Scan for the cell matching the given text and deliver its (X, Y) coordinate at center. 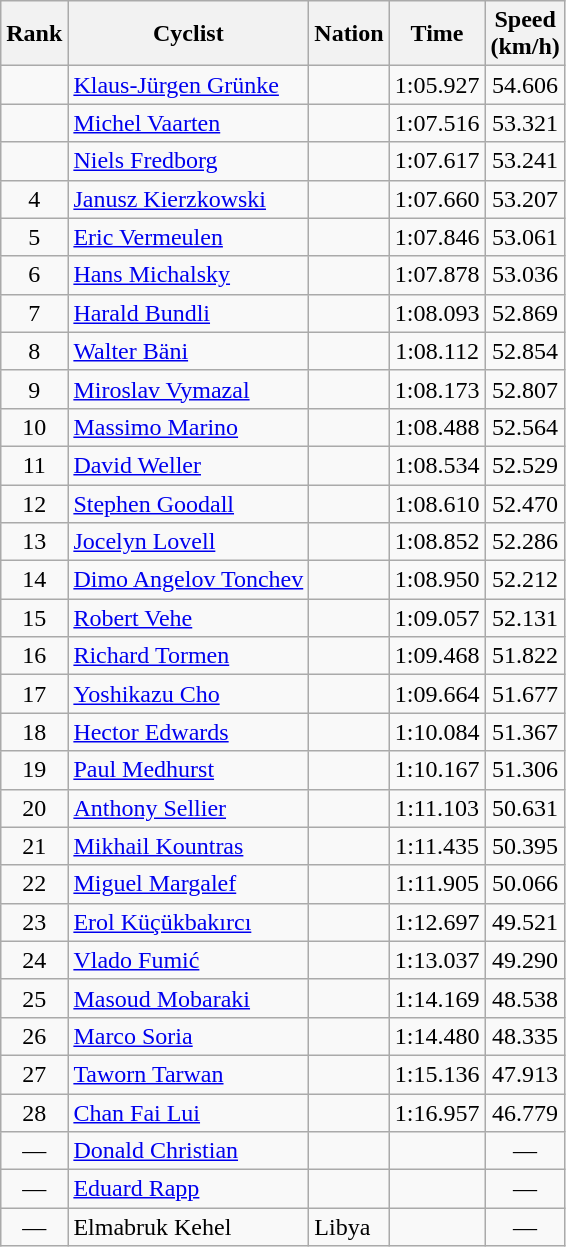
5 (34, 237)
6 (34, 275)
1:08.950 (437, 580)
52.529 (525, 465)
Marco Soria (188, 1036)
1:13.037 (437, 960)
51.306 (525, 770)
Niels Fredborg (188, 161)
1:08.534 (437, 465)
27 (34, 1074)
53.207 (525, 199)
19 (34, 770)
14 (34, 580)
Dimo Angelov Tonchev (188, 580)
23 (34, 922)
Masoud Mobaraki (188, 998)
1:12.697 (437, 922)
53.036 (525, 275)
25 (34, 998)
Eric Vermeulen (188, 237)
18 (34, 732)
20 (34, 808)
1:09.057 (437, 618)
52.212 (525, 580)
1:07.660 (437, 199)
1:10.084 (437, 732)
49.521 (525, 922)
Stephen Goodall (188, 503)
1:07.878 (437, 275)
28 (34, 1113)
54.606 (525, 85)
52.807 (525, 389)
51.822 (525, 656)
Anthony Sellier (188, 808)
52.286 (525, 542)
1:10.167 (437, 770)
David Weller (188, 465)
1:08.488 (437, 427)
8 (34, 351)
Klaus-Jürgen Grünke (188, 85)
Harald Bundli (188, 313)
Elmabruk Kehel (188, 1227)
50.395 (525, 846)
Nation (349, 34)
Erol Küçükbakırcı (188, 922)
48.538 (525, 998)
Chan Fai Lui (188, 1113)
1:14.480 (437, 1036)
1:08.852 (437, 542)
7 (34, 313)
Speed(km/h) (525, 34)
52.564 (525, 427)
1:08.173 (437, 389)
22 (34, 884)
53.241 (525, 161)
Yoshikazu Cho (188, 694)
1:09.664 (437, 694)
4 (34, 199)
Cyclist (188, 34)
Massimo Marino (188, 427)
1:14.169 (437, 998)
Hector Edwards (188, 732)
17 (34, 694)
47.913 (525, 1074)
1:11.435 (437, 846)
Rank (34, 34)
52.131 (525, 618)
Vlado Fumić (188, 960)
50.066 (525, 884)
15 (34, 618)
1:08.112 (437, 351)
Eduard Rapp (188, 1189)
Janusz Kierzkowski (188, 199)
50.631 (525, 808)
53.061 (525, 237)
Hans Michalsky (188, 275)
49.290 (525, 960)
10 (34, 427)
Miguel Margalef (188, 884)
Jocelyn Lovell (188, 542)
1:07.846 (437, 237)
Michel Vaarten (188, 123)
1:07.617 (437, 161)
1:15.136 (437, 1074)
16 (34, 656)
Donald Christian (188, 1151)
Walter Bäni (188, 351)
Time (437, 34)
12 (34, 503)
Libya (349, 1227)
26 (34, 1036)
1:08.093 (437, 313)
1:05.927 (437, 85)
48.335 (525, 1036)
1:09.468 (437, 656)
24 (34, 960)
Miroslav Vymazal (188, 389)
Robert Vehe (188, 618)
Taworn Tarwan (188, 1074)
1:11.905 (437, 884)
52.470 (525, 503)
51.367 (525, 732)
52.854 (525, 351)
Mikhail Kountras (188, 846)
9 (34, 389)
Paul Medhurst (188, 770)
11 (34, 465)
51.677 (525, 694)
13 (34, 542)
1:08.610 (437, 503)
52.869 (525, 313)
1:16.957 (437, 1113)
21 (34, 846)
1:11.103 (437, 808)
53.321 (525, 123)
46.779 (525, 1113)
Richard Tormen (188, 656)
1:07.516 (437, 123)
